Locate the cell with the specified text and output its [X, Y] center coordinate. 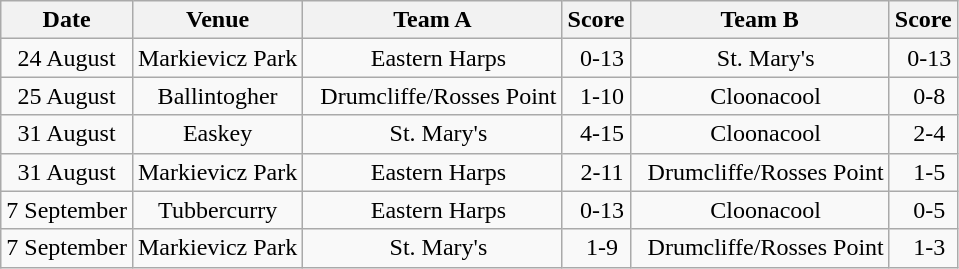
1-3 [923, 248]
Date [67, 20]
1-9 [596, 248]
4-15 [596, 134]
Team A [432, 20]
Tubbercurry [217, 210]
0-5 [923, 210]
25 August [67, 96]
24 August [67, 58]
Easkey [217, 134]
2-4 [923, 134]
2-11 [596, 172]
Ballintogher [217, 96]
0-8 [923, 96]
Venue [217, 20]
Team B [760, 20]
1-5 [923, 172]
1-10 [596, 96]
